Search for the cell housing the specified text and yield its [x, y] center coordinate. 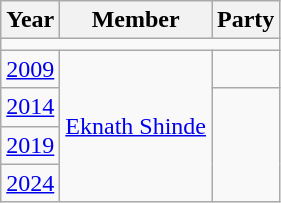
2019 [30, 145]
Member [136, 20]
Year [30, 20]
2024 [30, 183]
2014 [30, 107]
2009 [30, 69]
Party [246, 20]
Eknath Shinde [136, 126]
